From the cell containing the given text, extract its center point as (X, Y) coordinate. 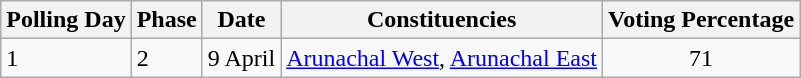
71 (702, 58)
Date (241, 20)
9 April (241, 58)
Phase (166, 20)
2 (166, 58)
Arunachal West, Arunachal East (442, 58)
Voting Percentage (702, 20)
1 (66, 58)
Constituencies (442, 20)
Polling Day (66, 20)
